Return (x, y) of the center of cell containing provided text 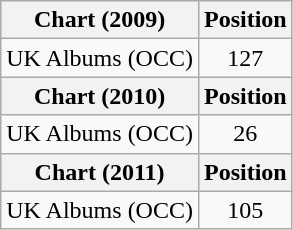
26 (245, 134)
Chart (2010) (100, 96)
Chart (2009) (100, 20)
127 (245, 58)
105 (245, 210)
Chart (2011) (100, 172)
